Locate the cell with the specified text and output its (x, y) center coordinate. 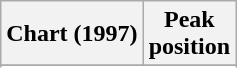
Chart (1997) (72, 34)
Peakposition (189, 34)
